Locate the cell with the specified text and output its (x, y) center coordinate. 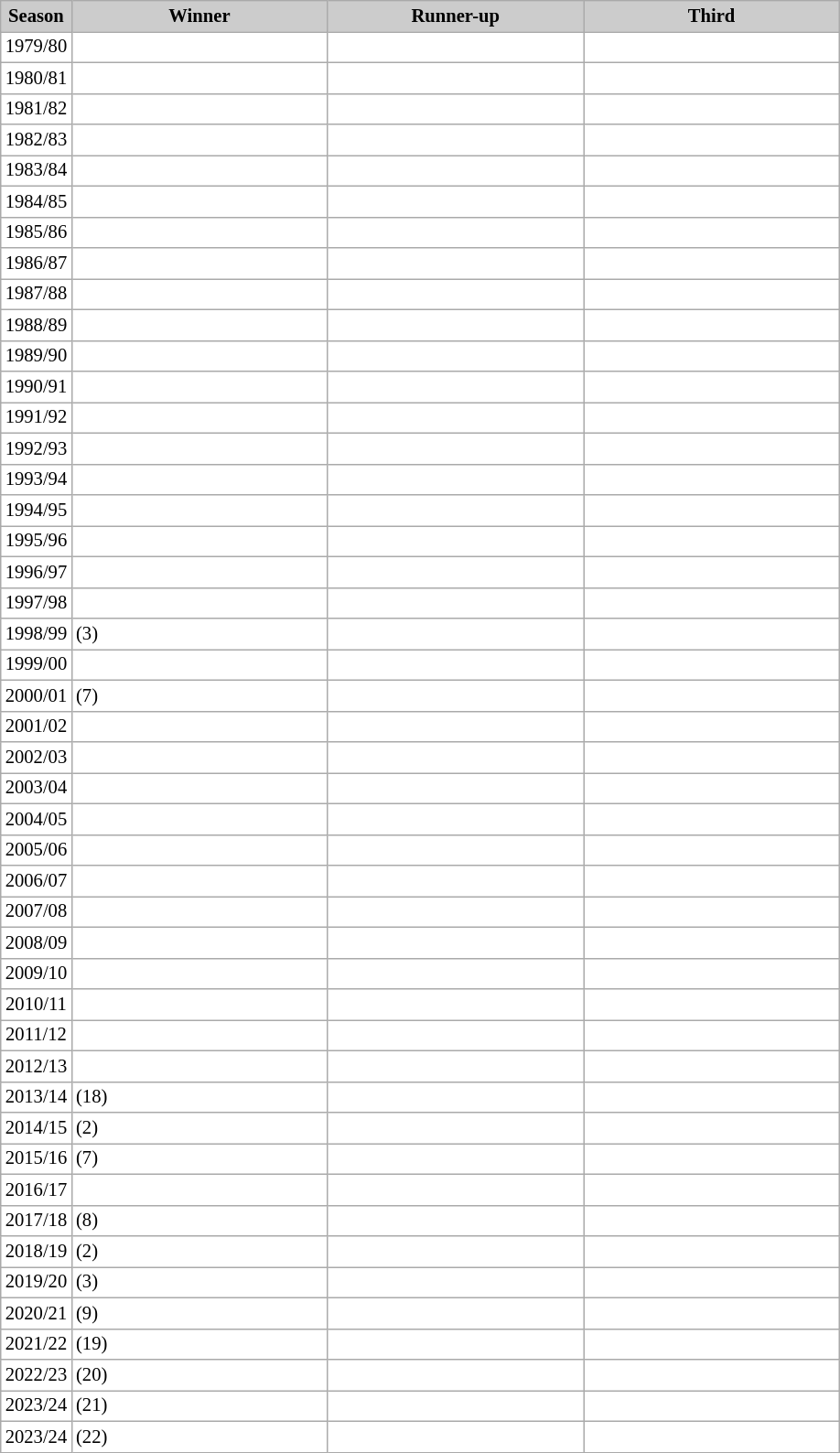
1992/93 (37, 448)
(8) (199, 1221)
2007/08 (37, 911)
1994/95 (37, 510)
1988/89 (37, 325)
1991/92 (37, 417)
2009/10 (37, 974)
2012/13 (37, 1066)
1983/84 (37, 170)
1979/80 (37, 47)
2021/22 (37, 1344)
1998/99 (37, 634)
1999/00 (37, 664)
(19) (199, 1344)
(21) (199, 1405)
1995/96 (37, 541)
2001/02 (37, 726)
2011/12 (37, 1035)
1996/97 (37, 572)
2002/03 (37, 757)
Third (712, 16)
1984/85 (37, 201)
Season (37, 16)
2022/23 (37, 1375)
1987/88 (37, 294)
(9) (199, 1313)
1993/94 (37, 479)
1989/90 (37, 356)
2018/19 (37, 1251)
1990/91 (37, 387)
2019/20 (37, 1282)
(18) (199, 1097)
2006/07 (37, 881)
2014/15 (37, 1128)
2005/06 (37, 850)
1980/81 (37, 78)
(22) (199, 1437)
Runner-up (456, 16)
2000/01 (37, 695)
2004/05 (37, 819)
1986/87 (37, 263)
2020/21 (37, 1313)
2008/09 (37, 942)
2016/17 (37, 1189)
2010/11 (37, 1004)
(20) (199, 1375)
2017/18 (37, 1221)
1982/83 (37, 140)
1981/82 (37, 109)
2015/16 (37, 1158)
2003/04 (37, 788)
2013/14 (37, 1097)
1997/98 (37, 603)
Winner (199, 16)
1985/86 (37, 232)
